Return (X, Y) of the center of cell containing provided text 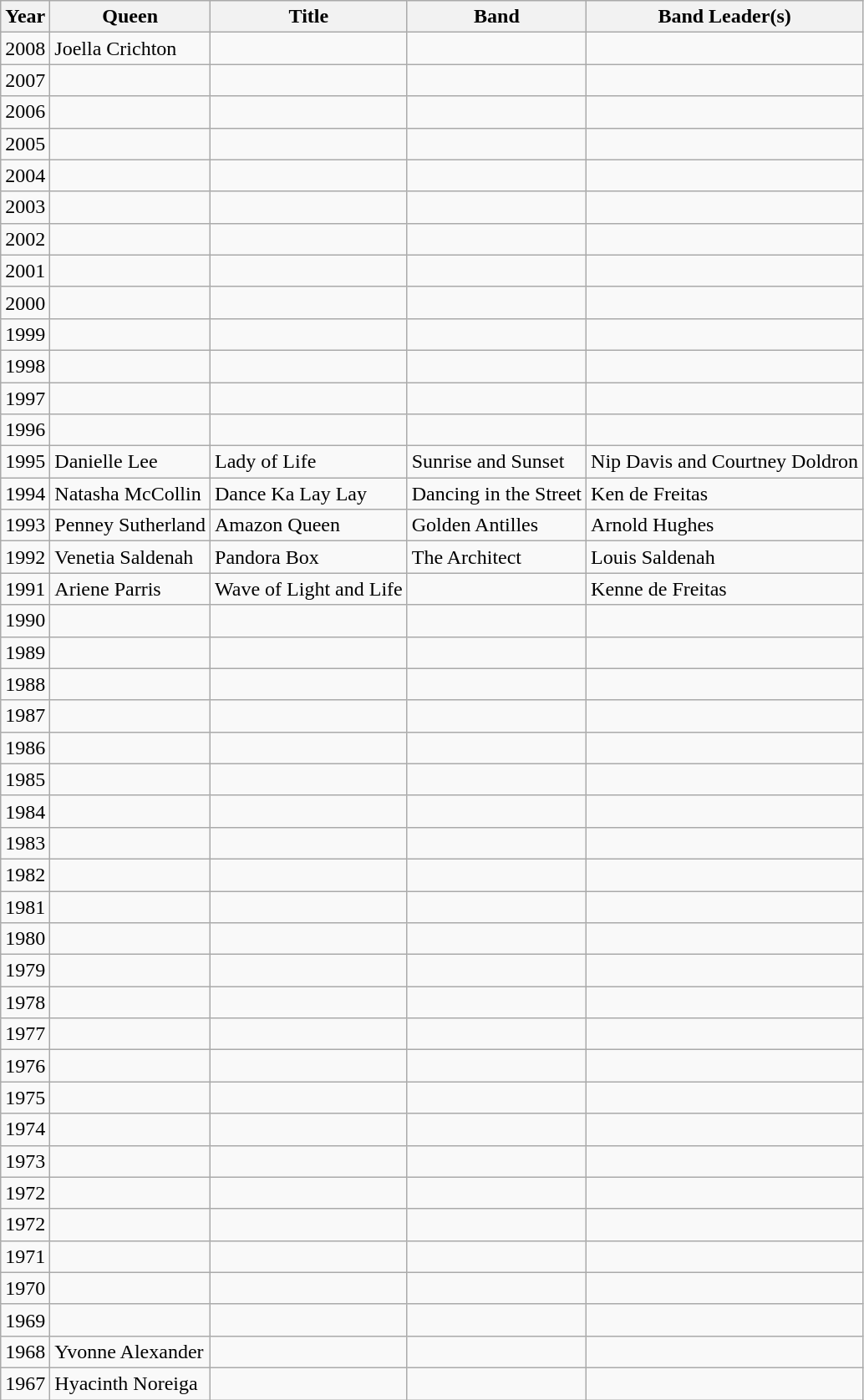
1995 (25, 462)
1969 (25, 1320)
2007 (25, 80)
2000 (25, 302)
Nip Davis and Courtney Doldron (725, 462)
Pandora Box (309, 557)
Lady of Life (309, 462)
2002 (25, 239)
1990 (25, 621)
Louis Saldenah (725, 557)
2005 (25, 144)
2008 (25, 48)
1987 (25, 716)
1983 (25, 843)
Joella Crichton (130, 48)
Year (25, 17)
Dancing in the Street (496, 494)
1993 (25, 525)
1979 (25, 971)
1989 (25, 652)
Arnold Hughes (725, 525)
Yvonne Alexander (130, 1352)
2006 (25, 112)
1997 (25, 398)
Wave of Light and Life (309, 589)
1974 (25, 1129)
Ken de Freitas (725, 494)
Natasha McCollin (130, 494)
1976 (25, 1066)
Band (496, 17)
Kenne de Freitas (725, 589)
Dance Ka Lay Lay (309, 494)
1998 (25, 366)
1970 (25, 1288)
1991 (25, 589)
1994 (25, 494)
1975 (25, 1098)
Venetia Saldenah (130, 557)
2003 (25, 207)
Penney Sutherland (130, 525)
Sunrise and Sunset (496, 462)
1985 (25, 779)
1967 (25, 1383)
2001 (25, 271)
1977 (25, 1034)
1986 (25, 748)
1992 (25, 557)
1968 (25, 1352)
Ariene Parris (130, 589)
1988 (25, 684)
1980 (25, 939)
Title (309, 17)
2004 (25, 175)
1999 (25, 334)
1982 (25, 875)
1971 (25, 1256)
Golden Antilles (496, 525)
Queen (130, 17)
1973 (25, 1161)
Band Leader(s) (725, 17)
Amazon Queen (309, 525)
1984 (25, 811)
1996 (25, 430)
Danielle Lee (130, 462)
Hyacinth Noreiga (130, 1383)
1981 (25, 906)
1978 (25, 1002)
The Architect (496, 557)
